Return [X, Y] of the center of cell containing provided text 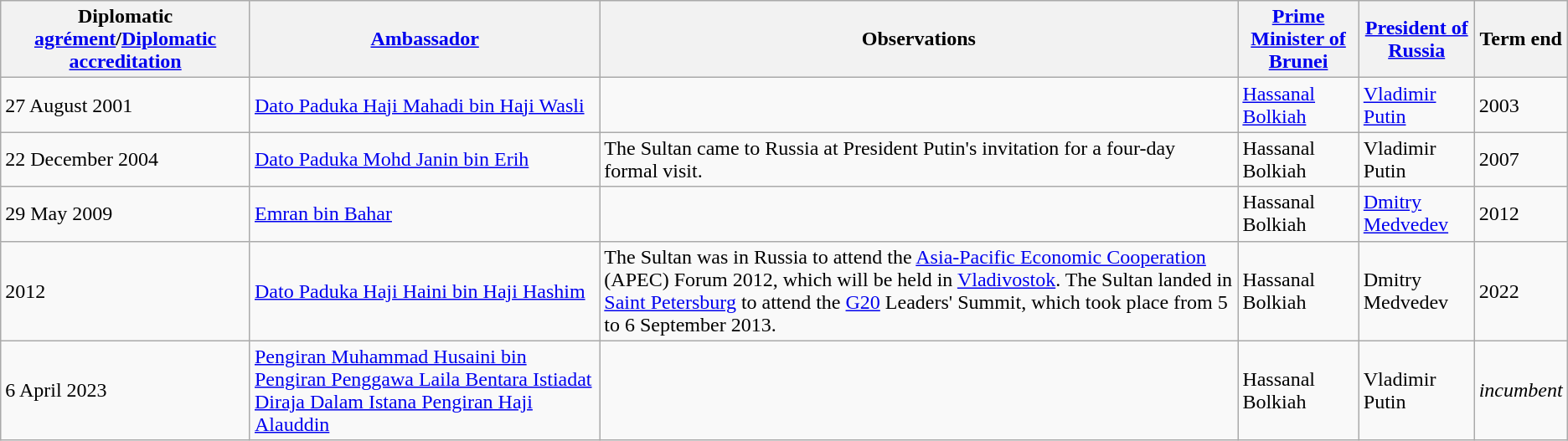
27 August 2001 [126, 105]
Term end [1521, 39]
The Sultan came to Russia at President Putin's invitation for a four-day formal visit. [919, 159]
Ambassador [424, 39]
29 May 2009 [126, 214]
Dato Paduka Mohd Janin bin Erih [424, 159]
2003 [1521, 105]
Dato Paduka Haji Mahadi bin Haji Wasli [424, 105]
2007 [1521, 159]
22 December 2004 [126, 159]
Prime Minister of Brunei [1298, 39]
Emran bin Bahar [424, 214]
President of Russia [1416, 39]
incumbent [1521, 390]
Diplomatic agrément/Diplomatic accreditation [126, 39]
Dato Paduka Haji Haini bin Haji Hashim [424, 291]
6 April 2023 [126, 390]
2022 [1521, 291]
Observations [919, 39]
Pengiran Muhammad Husaini bin Pengiran Penggawa Laila Bentara Istiadat Diraja Dalam Istana Pengiran Haji Alauddin [424, 390]
